Output the [X, Y] coordinate of the center of the cell containing the given text.  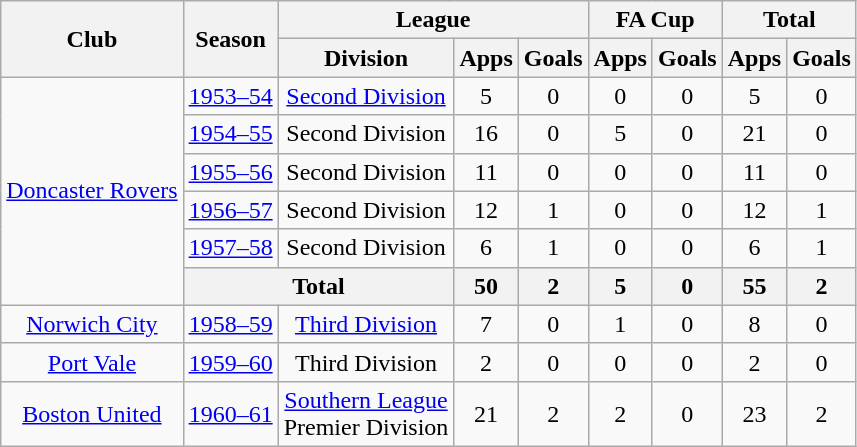
1958–59 [230, 324]
7 [486, 324]
League [433, 20]
1960–61 [230, 414]
55 [754, 286]
16 [486, 134]
50 [486, 286]
1959–60 [230, 362]
Doncaster Rovers [92, 191]
Southern LeaguePremier Division [366, 414]
Norwich City [92, 324]
23 [754, 414]
1955–56 [230, 172]
Season [230, 39]
8 [754, 324]
Division [366, 58]
Club [92, 39]
Boston United [92, 414]
1957–58 [230, 248]
1953–54 [230, 96]
FA Cup [655, 20]
1954–55 [230, 134]
Port Vale [92, 362]
1956–57 [230, 210]
